Extract the [X, Y] coordinate from the center of the cell holding the provided text.  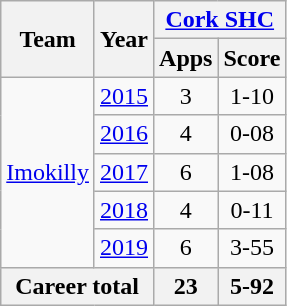
Cork SHC [220, 20]
Year [124, 39]
2018 [124, 210]
1-08 [252, 172]
Score [252, 58]
Imokilly [48, 172]
1-10 [252, 96]
3 [186, 96]
23 [186, 286]
0-08 [252, 134]
Apps [186, 58]
5-92 [252, 286]
2015 [124, 96]
0-11 [252, 210]
3-55 [252, 248]
2016 [124, 134]
2019 [124, 248]
Team [48, 39]
2017 [124, 172]
Career total [78, 286]
